Extract the (X, Y) coordinate from the center of the cell holding the provided text.  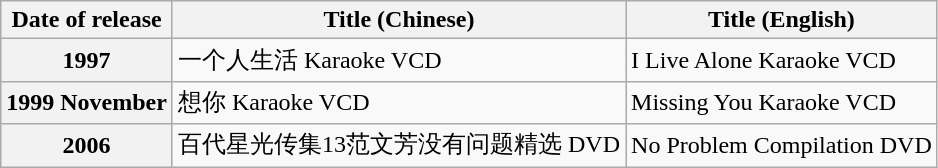
I Live Alone Karaoke VCD (782, 60)
1997 (87, 60)
想你 Karaoke VCD (398, 102)
一个人生活 Karaoke VCD (398, 60)
Date of release (87, 20)
No Problem Compilation DVD (782, 146)
Title (Chinese) (398, 20)
1999 November (87, 102)
2006 (87, 146)
Missing You Karaoke VCD (782, 102)
百代星光传集13范文芳没有问题精选 DVD (398, 146)
Title (English) (782, 20)
